Return the [x, y] coordinate for the center point of the cell that contains the specified text.  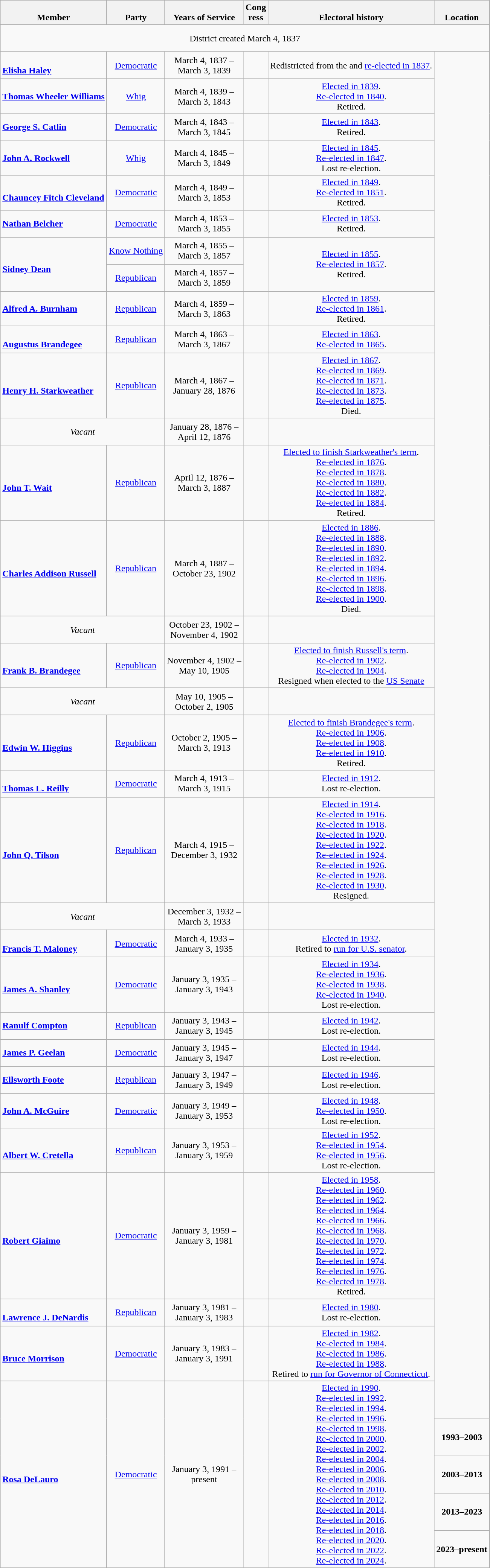
January 3, 1943 –January 3, 1945 [204, 1026]
Chauncey Fitch Cleveland [53, 193]
2013–2023 [462, 1512]
January 3, 1953 –January 3, 1959 [204, 1151]
January 3, 1947 –January 3, 1949 [204, 1080]
March 4, 1849 –March 3, 1853 [204, 193]
Thomas L. Reilly [53, 783]
Henry H. Starkweather [53, 385]
Albert W. Cretella [53, 1151]
March 4, 1853 –March 3, 1855 [204, 224]
Alfred A. Burnham [53, 309]
March 4, 1933 –January 3, 1935 [204, 943]
George S. Catlin [53, 127]
March 4, 1867 –January 28, 1876 [204, 385]
Elisha Haley [53, 65]
Elected in 1944.Lost re-election. [351, 1053]
March 4, 1855 –March 3, 1857 [204, 251]
Elected in 1932.Retired to run for U.S. senator. [351, 943]
March 4, 1915 –December 3, 1932 [204, 850]
Years of Service [204, 13]
John T. Wait [53, 483]
1993–2003 [462, 1437]
2023–present [462, 1549]
Elected in 1980.Lost re-election. [351, 1312]
March 4, 1859 –March 3, 1863 [204, 309]
January 28, 1876 –April 12, 1876 [204, 432]
Elected in 1867.Re-elected in 1869.Re-elected in 1871.Re-elected in 1873.Re-elected in 1875.Died. [351, 385]
Elected in 1859.Re-elected in 1861.Retired. [351, 309]
Elected in 1952.Re-elected in 1954.Re-elected in 1956.Lost re-election. [351, 1151]
January 3, 1981 –January 3, 1983 [204, 1312]
Location [462, 13]
Elected to finish Brandegee's term.Re-elected in 1906.Re-elected in 1908.Re-elected in 1910.Retired. [351, 742]
Thomas Wheeler Williams [53, 96]
Elected in 1843.Retired. [351, 127]
Elected to finish Russell's term.Re-elected in 1902.Re-elected in 1904.Resigned when elected to the US Senate [351, 665]
January 3, 1991 –present [204, 1474]
March 4, 1863 –March 3, 1867 [204, 339]
March 4, 1837 –March 3, 1839 [204, 65]
Ranulf Compton [53, 1026]
March 4, 1845 –March 3, 1849 [204, 158]
Elected in 1853.Retired. [351, 224]
Edwin W. Higgins [53, 742]
January 3, 1949 –January 3, 1953 [204, 1111]
Robert Giaimo [53, 1236]
Elected in 1863.Re-elected in 1865. [351, 339]
October 23, 1902 –November 4, 1902 [204, 630]
Elected in 1982.Re-elected in 1984.Re-elected in 1986.Re-elected in 1988.Retired to run for Governor of Connecticut. [351, 1354]
Member [53, 13]
2003–2013 [462, 1474]
March 4, 1839 –March 3, 1843 [204, 96]
Elected in 1948.Re-elected in 1950.Lost re-election. [351, 1111]
Elected in 1934.Re-elected in 1936.Re-elected in 1938.Re-elected in 1940.Lost re-election. [351, 984]
Elected in 1912.Lost re-election. [351, 783]
Know Nothing [136, 251]
Francis T. Maloney [53, 943]
Elected in 1942.Lost re-election. [351, 1026]
Elected in 1839.Re-elected in 1840.Retired. [351, 96]
John Q. Tilson [53, 850]
Elected to finish Starkweather's term.Re-elected in 1876.Re-elected in 1878.Re-elected in 1880.Re-elected in 1882.Re-elected in 1884.Retired. [351, 483]
Elected in 1845.Re-elected in 1847.Lost re-election. [351, 158]
Charles Addison Russell [53, 568]
October 2, 1905 –March 3, 1913 [204, 742]
Bruce Morrison [53, 1354]
Party [136, 13]
January 3, 1945 –January 3, 1947 [204, 1053]
Lawrence J. DeNardis [53, 1312]
Elected in 1855.Re-elected in 1857.Retired. [351, 264]
Redistricted from the and re-elected in 1837. [351, 65]
April 12, 1876 –March 3, 1887 [204, 483]
James P. Geelan [53, 1053]
Ellsworth Foote [53, 1080]
December 3, 1932 –March 3, 1933 [204, 916]
May 10, 1905 –October 2, 1905 [204, 701]
John A. Rockwell [53, 158]
Congress [256, 13]
District created March 4, 1837 [245, 38]
March 4, 1843 –March 3, 1845 [204, 127]
March 4, 1887 –October 23, 1902 [204, 568]
Elected in 1946.Lost re-election. [351, 1080]
John A. McGuire [53, 1111]
Nathan Belcher [53, 224]
Rosa DeLauro [53, 1474]
Frank B. Brandegee [53, 665]
Electoral history [351, 13]
January 3, 1959 –January 3, 1981 [204, 1236]
March 4, 1913 –March 3, 1915 [204, 783]
James A. Shanley [53, 984]
March 4, 1857 –March 3, 1859 [204, 278]
November 4, 1902 –May 10, 1905 [204, 665]
Elected in 1849.Re-elected in 1851.Retired. [351, 193]
January 3, 1983 –January 3, 1991 [204, 1354]
Sidney Dean [53, 264]
January 3, 1935 –January 3, 1943 [204, 984]
Augustus Brandegee [53, 339]
